Output the [X, Y] coordinate of the center of the cell containing the given text.  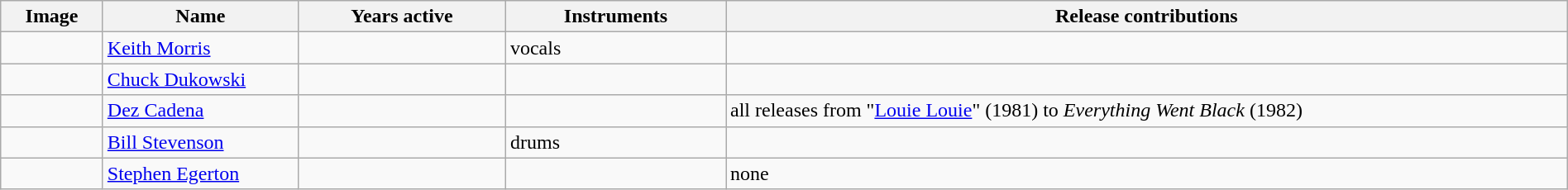
Stephen Egerton [200, 173]
Years active [402, 17]
vocals [615, 48]
Keith Morris [200, 48]
Image [52, 17]
all releases from "Louie Louie" (1981) to Everything Went Black (1982) [1147, 111]
Dez Cadena [200, 111]
drums [615, 142]
Name [200, 17]
Chuck Dukowski [200, 79]
Bill Stevenson [200, 142]
none [1147, 173]
Release contributions [1147, 17]
Instruments [615, 17]
